Locate the cell with the specified text and output its (x, y) center coordinate. 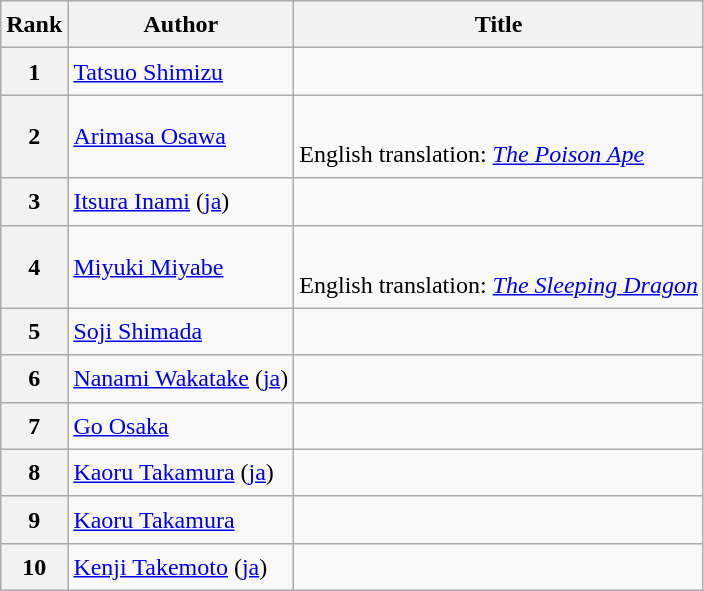
Author (181, 24)
10 (34, 566)
English translation: The Poison Ape (499, 136)
Title (499, 24)
Itsura Inami (ja) (181, 202)
2 (34, 136)
3 (34, 202)
Miyuki Miyabe (181, 266)
7 (34, 426)
9 (34, 520)
Kenji Takemoto (ja) (181, 566)
Kaoru Takamura (181, 520)
Arimasa Osawa (181, 136)
Nanami Wakatake (ja) (181, 378)
6 (34, 378)
1 (34, 72)
8 (34, 472)
Tatsuo Shimizu (181, 72)
Soji Shimada (181, 332)
4 (34, 266)
Go Osaka (181, 426)
Rank (34, 24)
5 (34, 332)
Kaoru Takamura (ja) (181, 472)
English translation: The Sleeping Dragon (499, 266)
